Detect which cell encompasses the target text, then output its (x, y) center coordinate. 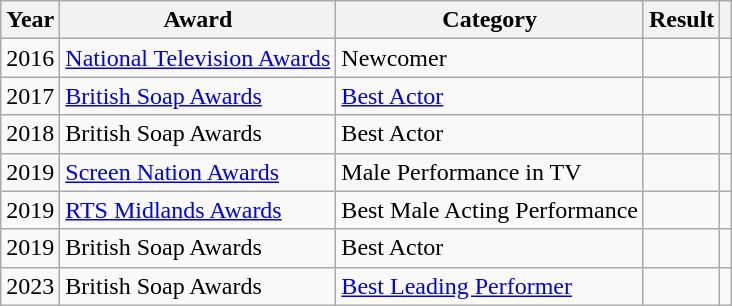
Male Performance in TV (490, 172)
Year (30, 20)
2018 (30, 134)
Newcomer (490, 58)
2023 (30, 286)
National Television Awards (198, 58)
RTS Midlands Awards (198, 210)
Category (490, 20)
Screen Nation Awards (198, 172)
Best Male Acting Performance (490, 210)
Result (681, 20)
2016 (30, 58)
2017 (30, 96)
Award (198, 20)
Best Leading Performer (490, 286)
